Determine the [X, Y] coordinate at the center of the cell enclosing the given text.  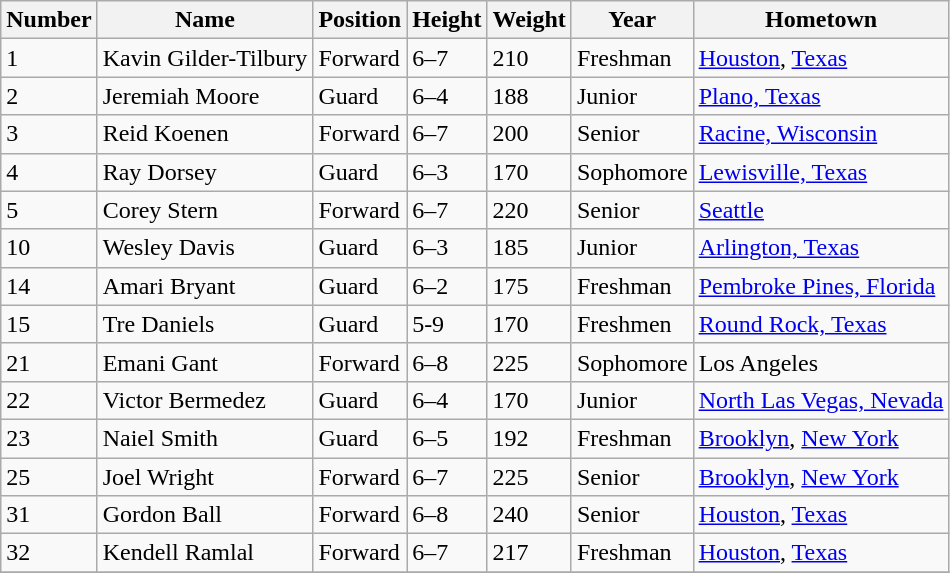
Hometown [821, 20]
Joel Wright [205, 477]
Name [205, 20]
Seattle [821, 210]
21 [49, 362]
Victor Bermedez [205, 400]
Corey Stern [205, 210]
220 [529, 210]
Year [632, 20]
14 [49, 286]
240 [529, 515]
192 [529, 438]
22 [49, 400]
3 [49, 134]
15 [49, 324]
Tre Daniels [205, 324]
25 [49, 477]
200 [529, 134]
Racine, Wisconsin [821, 134]
Position [360, 20]
Gordon Ball [205, 515]
Pembroke Pines, Florida [821, 286]
Number [49, 20]
2 [49, 96]
10 [49, 248]
6–2 [447, 286]
5 [49, 210]
Round Rock, Texas [821, 324]
Height [447, 20]
Reid Koenen [205, 134]
32 [49, 553]
31 [49, 515]
Wesley Davis [205, 248]
Kavin Gilder-Tilbury [205, 58]
Lewisville, Texas [821, 172]
Naiel Smith [205, 438]
Arlington, Texas [821, 248]
Kendell Ramlal [205, 553]
Los Angeles [821, 362]
6–5 [447, 438]
Jeremiah Moore [205, 96]
210 [529, 58]
23 [49, 438]
217 [529, 553]
Amari Bryant [205, 286]
Emani Gant [205, 362]
5-9 [447, 324]
Weight [529, 20]
Ray Dorsey [205, 172]
Freshmen [632, 324]
4 [49, 172]
188 [529, 96]
Plano, Texas [821, 96]
North Las Vegas, Nevada [821, 400]
185 [529, 248]
1 [49, 58]
175 [529, 286]
